From the cell containing the given text, extract its center point as [X, Y] coordinate. 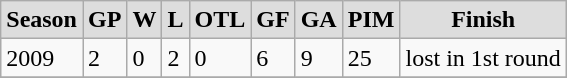
GF [273, 20]
lost in 1st round [483, 58]
GA [318, 20]
L [176, 20]
2009 [42, 58]
9 [318, 58]
W [144, 20]
6 [273, 58]
GP [104, 20]
PIM [371, 20]
Season [42, 20]
Finish [483, 20]
OTL [220, 20]
25 [371, 58]
